Search for the cell housing the specified text and yield its (X, Y) center coordinate. 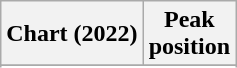
Chart (2022) (72, 34)
Peakposition (189, 34)
